Capture the cell that displays the provided text and extract its (x, y) central coordinate. 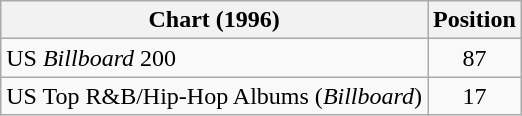
Chart (1996) (214, 20)
87 (475, 58)
17 (475, 96)
US Top R&B/Hip-Hop Albums (Billboard) (214, 96)
US Billboard 200 (214, 58)
Position (475, 20)
